Pinpoint the cell where the given text exists, returning its [x, y] midpoint coordinate. 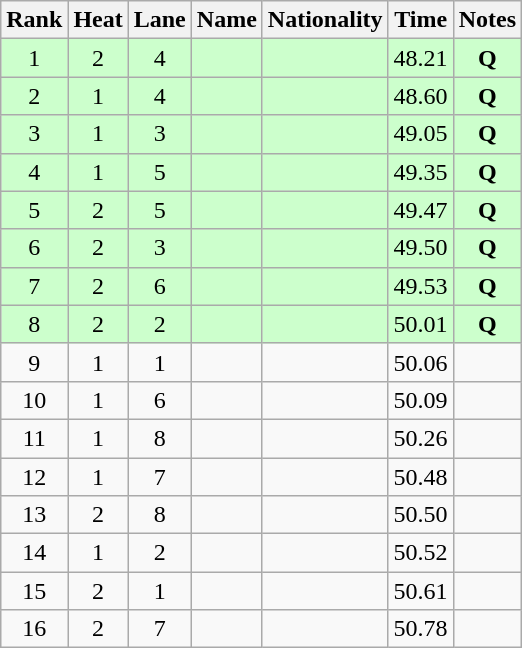
49.35 [420, 172]
13 [34, 515]
48.60 [420, 96]
48.21 [420, 58]
50.61 [420, 591]
50.48 [420, 477]
Heat [98, 20]
49.50 [420, 248]
50.26 [420, 438]
Rank [34, 20]
12 [34, 477]
16 [34, 629]
Notes [487, 20]
Time [420, 20]
Nationality [325, 20]
50.06 [420, 362]
50.52 [420, 553]
Name [226, 20]
49.05 [420, 134]
10 [34, 400]
50.78 [420, 629]
50.01 [420, 324]
49.53 [420, 286]
15 [34, 591]
11 [34, 438]
14 [34, 553]
50.09 [420, 400]
Lane [160, 20]
50.50 [420, 515]
9 [34, 362]
49.47 [420, 210]
